Search for the cell housing the specified text and yield its (x, y) center coordinate. 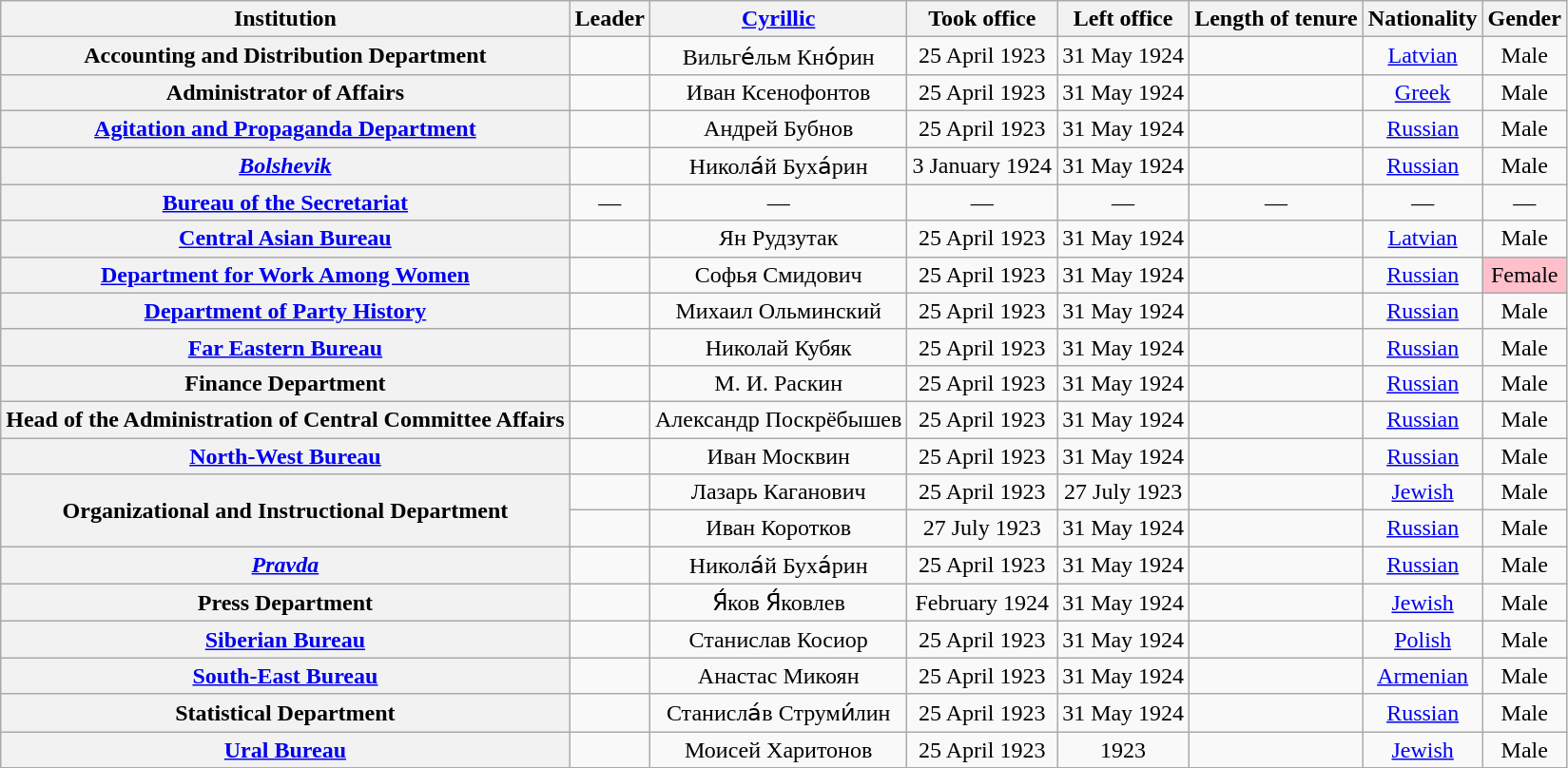
February 1924 (982, 603)
Андрей Бубнов (778, 128)
Ural Bureau (285, 750)
Cyrillic (778, 19)
1923 (1124, 750)
Я́ков Я́ковлев (778, 603)
Length of tenure (1276, 19)
Head of the Administration of Central Committee Affairs (285, 419)
Bolshevik (285, 165)
Ян Рудзутак (778, 239)
М. И. Раскин (778, 383)
Female (1524, 275)
Михаил Ольминский (778, 311)
Organizational and Instructional Department (285, 510)
Софья Смидович (778, 275)
Станисла́в Струми́лин (778, 713)
Nationality (1423, 19)
Leader (610, 19)
Finance Department (285, 383)
Иван Москвин (778, 455)
Agitation and Propaganda Department (285, 128)
Иван Ксенофонтов (778, 92)
Станислав Косиор (778, 640)
Central Asian Bureau (285, 239)
South-East Bureau (285, 676)
Gender (1524, 19)
Greek (1423, 92)
Press Department (285, 603)
Institution (285, 19)
Accounting and Distribution Department (285, 56)
Statistical Department (285, 713)
Armenian (1423, 676)
Department for Work Among Women (285, 275)
Анастас Микоян (778, 676)
Bureau of the Secretariat (285, 202)
Administrator of Affairs (285, 92)
Моисей Харитонов (778, 750)
Pravda (285, 566)
Took office (982, 19)
Вильге́льм Кно́рин (778, 56)
3 January 1924 (982, 165)
Far Eastern Bureau (285, 347)
Иван Коротков (778, 528)
Polish (1423, 640)
Department of Party History (285, 311)
Николай Кубяк (778, 347)
Left office (1124, 19)
North-West Bureau (285, 455)
Александр Поскрёбышев (778, 419)
Siberian Bureau (285, 640)
Лазарь Каганович (778, 492)
